Pinpoint the cell where the given text exists, returning its [x, y] midpoint coordinate. 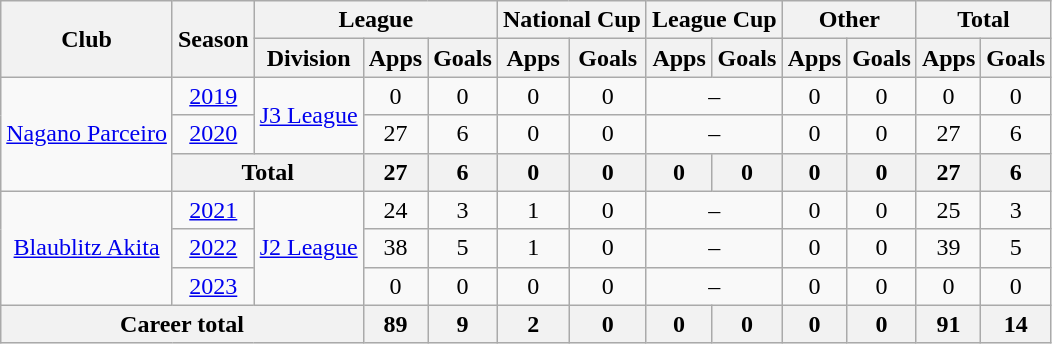
2019 [213, 96]
14 [1016, 324]
2022 [213, 248]
91 [948, 324]
2021 [213, 210]
2020 [213, 134]
J3 League [308, 115]
Club [87, 39]
J2 League [308, 248]
Season [213, 39]
National Cup [572, 20]
24 [395, 210]
38 [395, 248]
2023 [213, 286]
89 [395, 324]
9 [463, 324]
39 [948, 248]
Other [849, 20]
Career total [182, 324]
25 [948, 210]
Division [308, 58]
League [376, 20]
Nagano Parceiro [87, 134]
Blaublitz Akita [87, 248]
2 [533, 324]
League Cup [714, 20]
